Locate the cell with the specified text and output its (x, y) center coordinate. 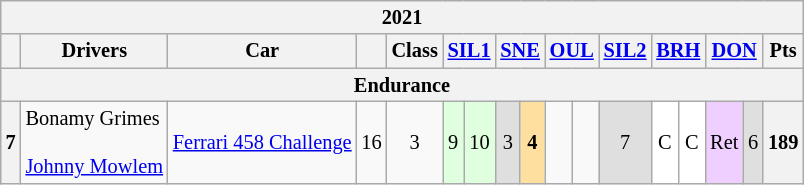
Ret (724, 142)
Endurance (402, 85)
SIL1 (470, 51)
OUL (572, 51)
Drivers (94, 51)
Car (262, 51)
Ferrari 458 Challenge (262, 142)
2021 (402, 17)
6 (753, 142)
SIL2 (626, 51)
189 (783, 142)
BRH (678, 51)
Pts (783, 51)
9 (454, 142)
Class (415, 51)
16 (372, 142)
4 (532, 142)
Bonamy Grimes Johnny Mowlem (94, 142)
10 (480, 142)
DON (734, 51)
SNE (520, 51)
